Find where the given text appears and provide that cell's center as [X, Y] coordinate. 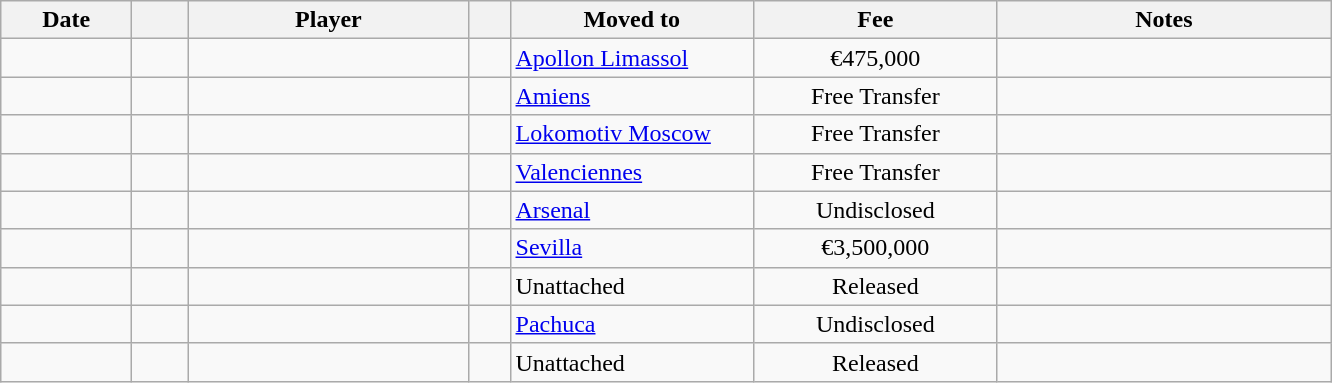
Player [328, 20]
Apollon Limassol [632, 58]
€3,500,000 [876, 248]
Moved to [632, 20]
Sevilla [632, 248]
Amiens [632, 96]
Notes [1164, 20]
Fee [876, 20]
Date [66, 20]
Pachuca [632, 324]
Lokomotiv Moscow [632, 134]
Valenciennes [632, 172]
Arsenal [632, 210]
€475,000 [876, 58]
